Return [X, Y] of the center of cell containing provided text 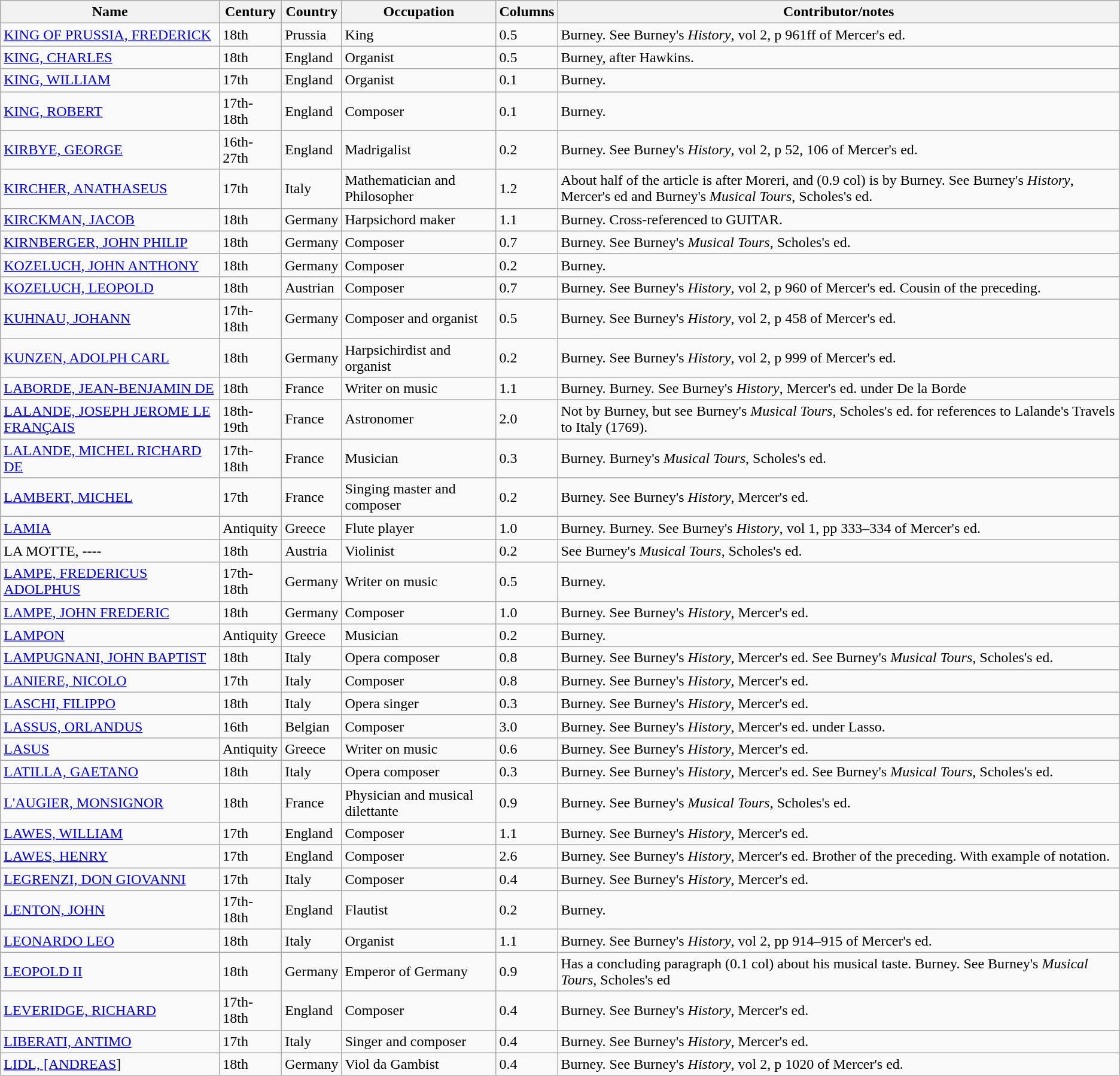
KING, WILLIAM [110, 80]
Burney, after Hawkins. [839, 57]
KING OF PRUSSIA, FREDERICK [110, 35]
KING, CHARLES [110, 57]
Burney. Cross-referenced to GUITAR. [839, 220]
Country [312, 12]
KOZELUCH, LEOPOLD [110, 288]
LEGRENZI, DON GIOVANNI [110, 879]
Burney. See Burney's History, Mercer's ed. under Lasso. [839, 726]
Burney. See Burney's History, Mercer's ed. Brother of the preceding. With example of notation. [839, 856]
Madrigalist [419, 150]
Opera singer [419, 703]
Name [110, 12]
Harpsichord maker [419, 220]
KIRBYE, GEORGE [110, 150]
Burney. See Burney's History, vol 2, p 1020 of Mercer's ed. [839, 1064]
Burney. Burney. See Burney's History, Mercer's ed. under De la Borde [839, 389]
Burney. See Burney's History, vol 2, pp 914–915 of Mercer's ed. [839, 941]
Burney. Burney. See Burney's History, vol 1, pp 333–334 of Mercer's ed. [839, 528]
Prussia [312, 35]
Not by Burney, but see Burney's Musical Tours, Scholes's ed. for references to Lalande's Travels to Italy (1769). [839, 420]
KING, ROBERT [110, 111]
Mathematician and Philosopher [419, 189]
2.6 [526, 856]
Occupation [419, 12]
Burney. See Burney's History, vol 2, p 999 of Mercer's ed. [839, 358]
LAWES, WILLIAM [110, 834]
Austria [312, 551]
L'AUGIER, MONSIGNOR [110, 803]
LANIERE, NICOLO [110, 681]
Austrian [312, 288]
Burney. Burney's Musical Tours, Scholes's ed. [839, 458]
Emperor of Germany [419, 971]
Singing master and composer [419, 498]
16th-27th [251, 150]
0.6 [526, 749]
Burney. See Burney's History, vol 2, p 52, 106 of Mercer's ed. [839, 150]
Composer and organist [419, 318]
LAMPE, JOHN FREDERIC [110, 612]
Astronomer [419, 420]
1.2 [526, 189]
Burney. See Burney's History, vol 2, p 960 of Mercer's ed. Cousin of the preceding. [839, 288]
KUHNAU, JOHANN [110, 318]
KOZELUCH, JOHN ANTHONY [110, 265]
Columns [526, 12]
3.0 [526, 726]
LASCHI, FILIPPO [110, 703]
LAMPON [110, 635]
Century [251, 12]
LAMPUGNANI, JOHN BAPTIST [110, 658]
KIRCKMAN, JACOB [110, 220]
LALANDE, JOSEPH JEROME LE FRANÇAIS [110, 420]
See Burney's Musical Tours, Scholes's ed. [839, 551]
Violinist [419, 551]
16th [251, 726]
About half of the article is after Moreri, and (0.9 col) is by Burney. See Burney's History, Mercer's ed and Burney's Musical Tours, Scholes's ed. [839, 189]
LABORDE, JEAN-BENJAMIN DE [110, 389]
Singer and composer [419, 1041]
LAMBERT, MICHEL [110, 498]
LASUS [110, 749]
LEVERIDGE, RICHARD [110, 1011]
2.0 [526, 420]
LA MOTTE, ---- [110, 551]
LIDL, [ANDREAS] [110, 1064]
LATILLA, GAETANO [110, 772]
Physician and musical dilettante [419, 803]
Flautist [419, 910]
Burney. See Burney's History, vol 2, p 458 of Mercer's ed. [839, 318]
LEOPOLD II [110, 971]
LEONARDO LEO [110, 941]
KIRNBERGER, JOHN PHILIP [110, 242]
LALANDE, MICHEL RICHARD DE [110, 458]
LASSUS, ORLANDUS [110, 726]
KUNZEN, ADOLPH CARL [110, 358]
Harpsichirdist and organist [419, 358]
LENTON, JOHN [110, 910]
Viol da Gambist [419, 1064]
Has a concluding paragraph (0.1 col) about his musical taste. Burney. See Burney's Musical Tours, Scholes's ed [839, 971]
KIRCHER, ANATHASEUS [110, 189]
Flute player [419, 528]
LAMPE, FREDERICUS ADOLPHUS [110, 581]
Belgian [312, 726]
LIBERATI, ANTIMO [110, 1041]
Contributor/notes [839, 12]
LAMIA [110, 528]
LAWES, HENRY [110, 856]
Burney. See Burney's History, vol 2, p 961ff of Mercer's ed. [839, 35]
King [419, 35]
18th-19th [251, 420]
